Return (X, Y) of the center of cell containing provided text 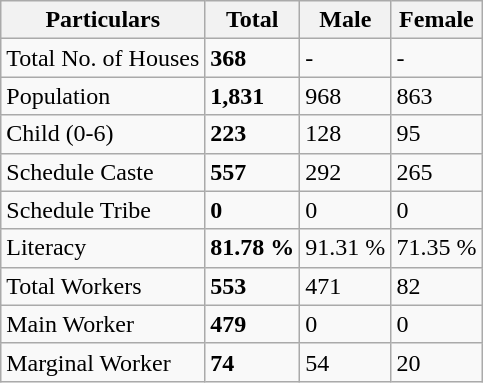
557 (252, 172)
20 (436, 362)
Particulars (103, 20)
82 (436, 286)
Child (0-6) (103, 134)
863 (436, 96)
479 (252, 324)
1,831 (252, 96)
Marginal Worker (103, 362)
368 (252, 58)
Total (252, 20)
Total Workers (103, 286)
Population (103, 96)
81.78 % (252, 248)
265 (436, 172)
Male (346, 20)
54 (346, 362)
91.31 % (346, 248)
968 (346, 96)
Literacy (103, 248)
95 (436, 134)
Schedule Tribe (103, 210)
Schedule Caste (103, 172)
74 (252, 362)
223 (252, 134)
128 (346, 134)
553 (252, 286)
Main Worker (103, 324)
Total No. of Houses (103, 58)
Female (436, 20)
471 (346, 286)
71.35 % (436, 248)
292 (346, 172)
